From the cell containing the given text, extract its center point as (X, Y) coordinate. 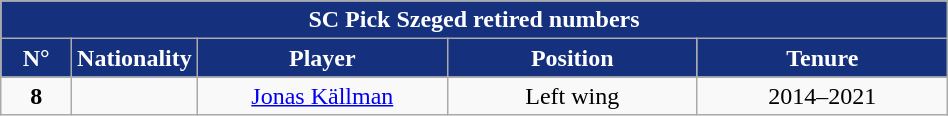
Position (572, 58)
Left wing (572, 96)
Player (322, 58)
SC Pick Szeged retired numbers (474, 20)
Nationality (135, 58)
Tenure (822, 58)
N° (36, 58)
2014–2021 (822, 96)
8 (36, 96)
Jonas Källman (322, 96)
